Output the (x, y) coordinate of the center of the cell containing the given text.  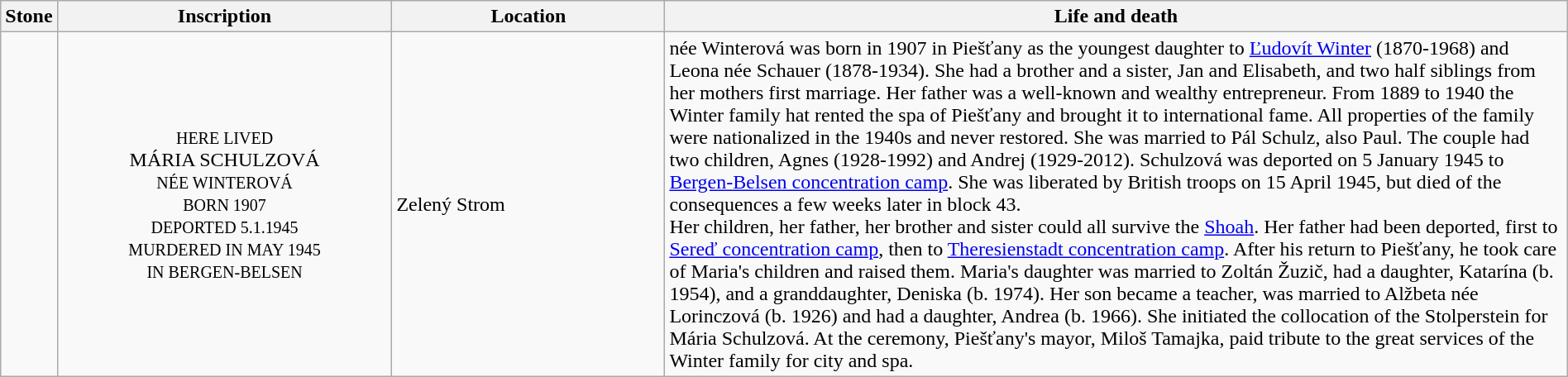
Life and death (1116, 17)
Zelený Strom (528, 204)
Inscription (225, 17)
Location (528, 17)
Stone (29, 17)
HERE LIVEDMÁRIA SCHULZOVÁNÉE WINTEROVÁBORN 1907DEPORTED 5.1.1945MURDERED IN MAY 1945IN BERGEN-BELSEN (225, 204)
